Identify which cell holds the provided text, then report its [X, Y] central coordinate. 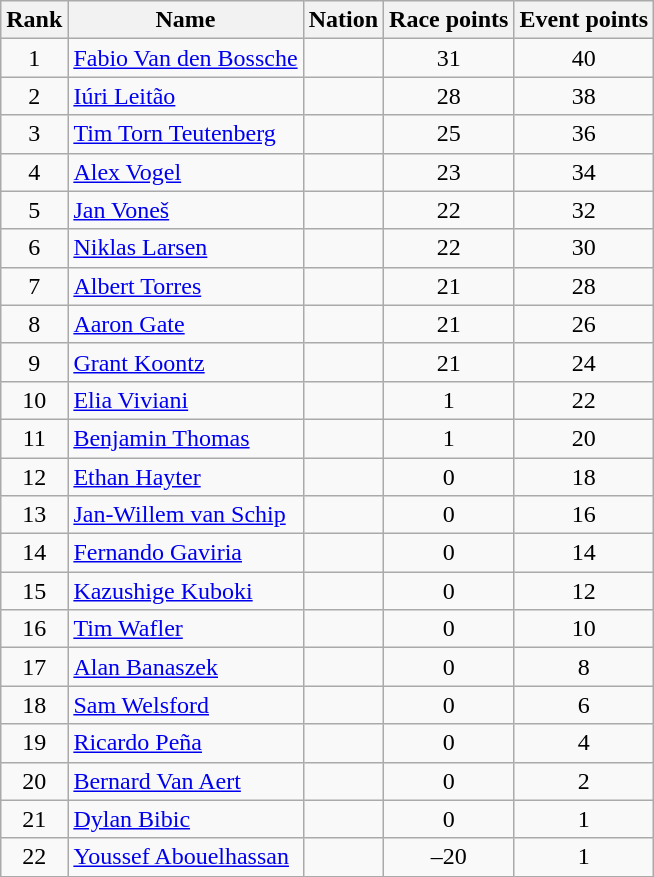
Ricardo Peña [186, 743]
26 [584, 324]
23 [449, 172]
–20 [449, 857]
30 [584, 248]
Aaron Gate [186, 324]
Name [186, 20]
Kazushige Kuboki [186, 591]
17 [34, 667]
Bernard Van Aert [186, 781]
Event points [584, 20]
25 [449, 134]
Sam Welsford [186, 705]
Albert Torres [186, 286]
Ethan Hayter [186, 477]
Dylan Bibic [186, 819]
Tim Torn Teutenberg [186, 134]
Alan Banaszek [186, 667]
19 [34, 743]
Fabio Van den Bossche [186, 58]
38 [584, 96]
Alex Vogel [186, 172]
7 [34, 286]
24 [584, 362]
Youssef Abouelhassan [186, 857]
15 [34, 591]
3 [34, 134]
Jan-Willem van Schip [186, 515]
Iúri Leitão [186, 96]
Rank [34, 20]
Race points [449, 20]
36 [584, 134]
Nation [343, 20]
Benjamin Thomas [186, 438]
Fernando Gaviria [186, 553]
Niklas Larsen [186, 248]
Jan Voneš [186, 210]
Grant Koontz [186, 362]
9 [34, 362]
13 [34, 515]
34 [584, 172]
Tim Wafler [186, 629]
32 [584, 210]
11 [34, 438]
31 [449, 58]
5 [34, 210]
40 [584, 58]
Elia Viviani [186, 400]
